For the text-containing cell, return its midpoint in (X, Y) coordinate format. 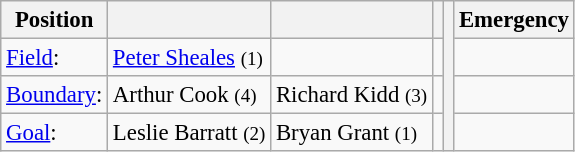
Arthur Cook (4) (190, 95)
Field: (54, 58)
Bryan Grant (1) (352, 133)
Goal: (54, 133)
Emergency (514, 20)
Leslie Barratt (2) (190, 133)
Richard Kidd (3) (352, 95)
Boundary: (54, 95)
Position (54, 20)
Peter Sheales (1) (190, 58)
